Search for the cell housing the specified text and yield its [x, y] center coordinate. 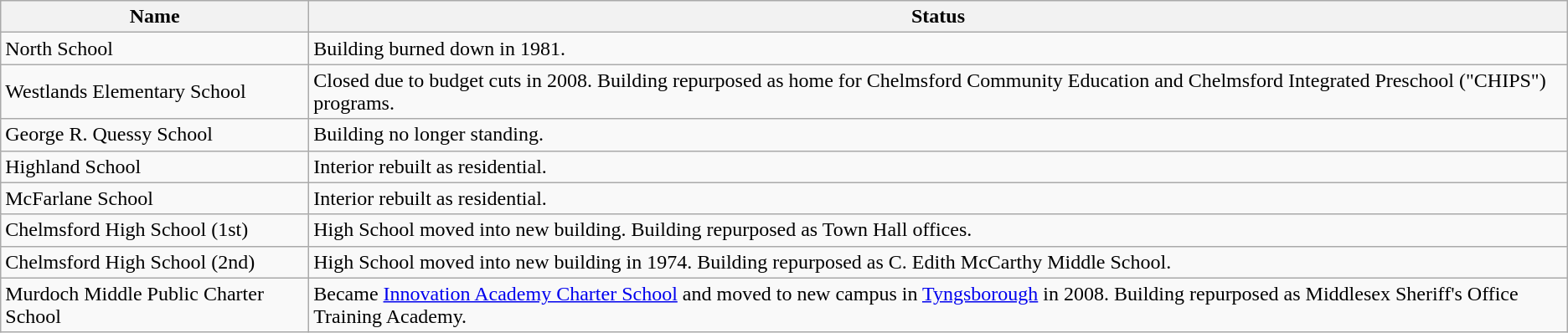
Highland School [155, 166]
High School moved into new building in 1974. Building repurposed as C. Edith McCarthy Middle School. [938, 262]
Building burned down in 1981. [938, 49]
High School moved into new building. Building repurposed as Town Hall offices. [938, 230]
Chelmsford High School (2nd) [155, 262]
Chelmsford High School (1st) [155, 230]
Murdoch Middle Public Charter School [155, 305]
North School [155, 49]
Building no longer standing. [938, 135]
Status [938, 17]
Name [155, 17]
McFarlane School [155, 198]
Westlands Elementary School [155, 92]
George R. Quessy School [155, 135]
